Output the [x, y] coordinate of the center of the cell containing the given text.  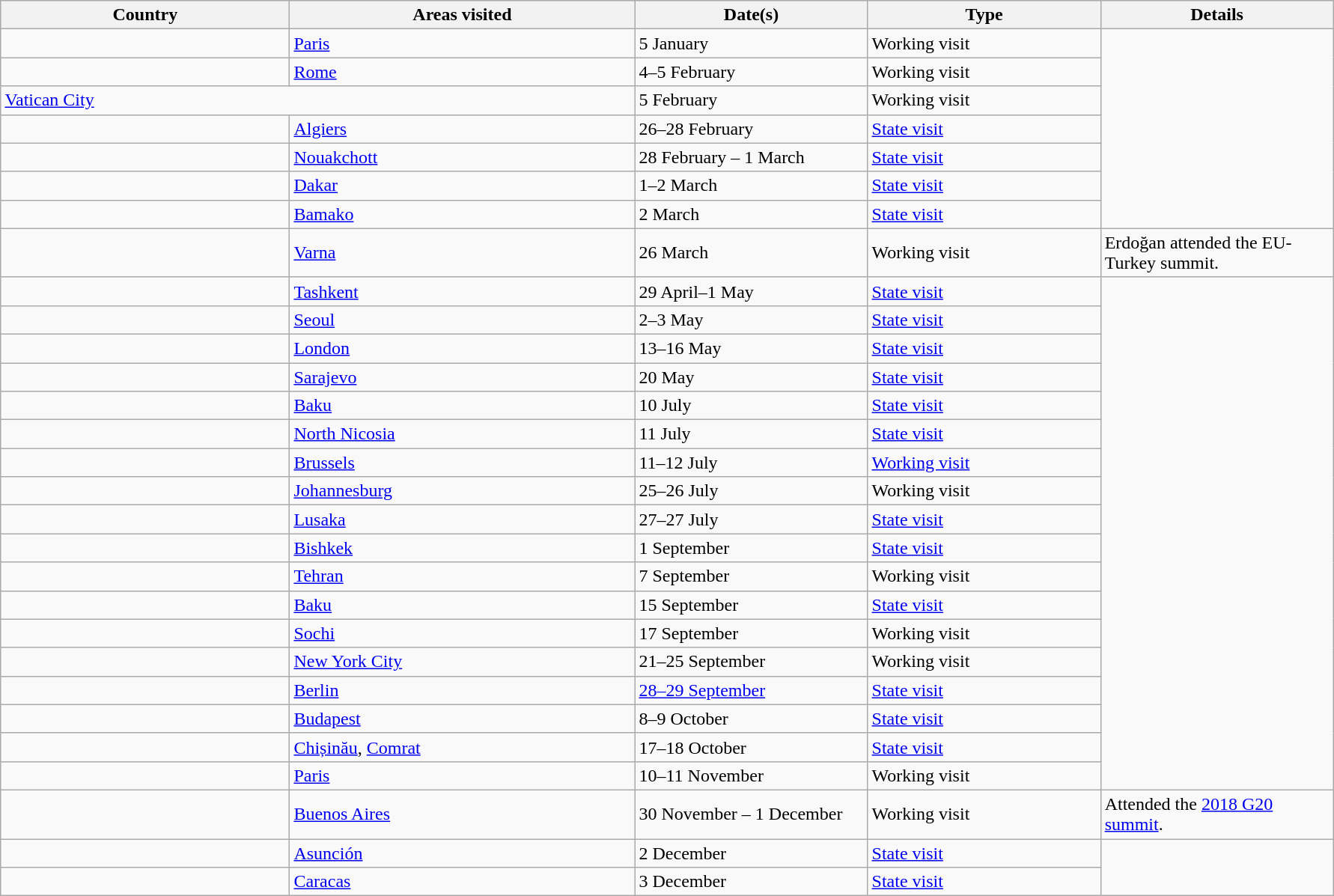
Bamako [463, 214]
26 March [752, 253]
28 February – 1 March [752, 157]
2 December [752, 853]
2 March [752, 214]
15 September [752, 605]
Sarajevo [463, 377]
Tehran [463, 576]
Erdoğan attended the EU-Turkey summit. [1217, 253]
11–12 July [752, 463]
Asunción [463, 853]
26–28 February [752, 129]
Nouakchott [463, 157]
Algiers [463, 129]
Varna [463, 253]
30 November – 1 December [752, 814]
28–29 September [752, 690]
8–9 October [752, 719]
Bishkek [463, 548]
Vatican City [317, 100]
Tashkent [463, 291]
Caracas [463, 882]
17 September [752, 633]
Berlin [463, 690]
Sochi [463, 633]
2–3 May [752, 320]
10–11 November [752, 775]
Lusaka [463, 519]
29 April–1 May [752, 291]
7 September [752, 576]
20 May [752, 377]
Attended the 2018 G20 summit. [1217, 814]
27–27 July [752, 519]
New York City [463, 662]
17–18 October [752, 747]
1–2 March [752, 186]
10 July [752, 406]
11 July [752, 434]
Details [1217, 15]
Budapest [463, 719]
Country [145, 15]
North Nicosia [463, 434]
13–16 May [752, 348]
Seoul [463, 320]
21–25 September [752, 662]
3 December [752, 882]
1 September [752, 548]
Buenos Aires [463, 814]
Areas visited [463, 15]
Date(s) [752, 15]
5 February [752, 100]
Johannesburg [463, 491]
Dakar [463, 186]
London [463, 348]
Rome [463, 72]
Brussels [463, 463]
25–26 July [752, 491]
4–5 February [752, 72]
Type [984, 15]
Chișinău, Comrat [463, 747]
5 January [752, 43]
